Find where the given text appears and provide that cell's center as [X, Y] coordinate. 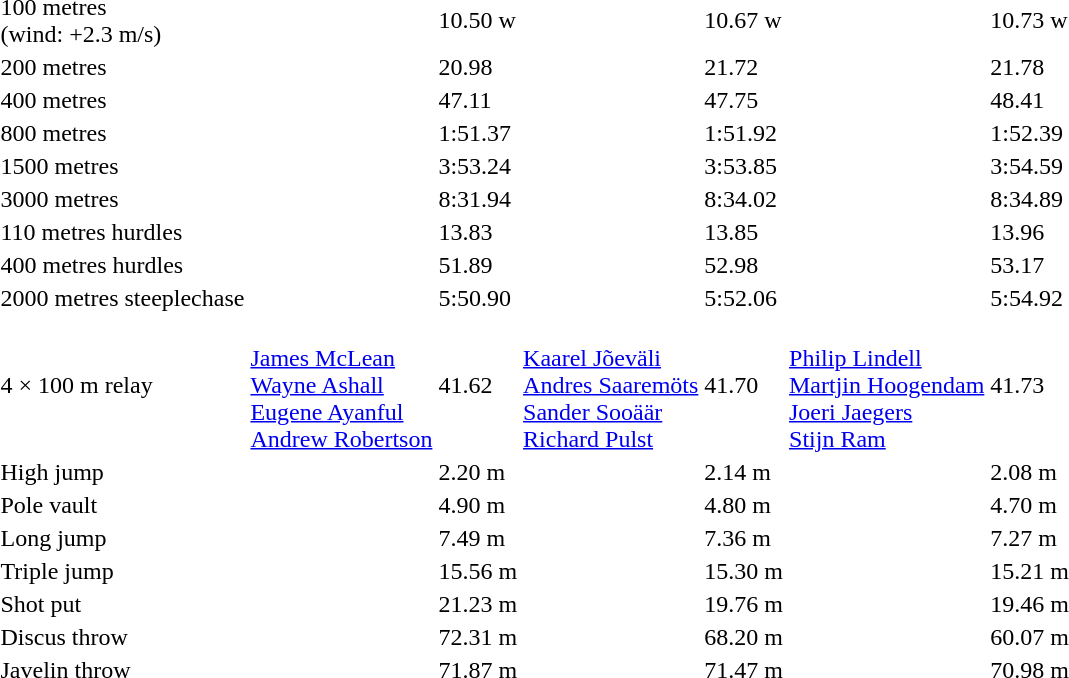
3:53.85 [744, 166]
3:53.24 [478, 166]
1:51.92 [744, 133]
4.90 m [478, 505]
47.75 [744, 100]
72.31 m [478, 637]
Kaarel JõeväliAndres SaaremötsSander SooäärRichard Pulst [611, 385]
41.70 [744, 385]
5:50.90 [478, 298]
8:34.02 [744, 199]
2.14 m [744, 472]
1:51.37 [478, 133]
52.98 [744, 265]
4.80 m [744, 505]
47.11 [478, 100]
7.36 m [744, 538]
13.83 [478, 232]
5:52.06 [744, 298]
15.30 m [744, 571]
21.72 [744, 67]
13.85 [744, 232]
8:31.94 [478, 199]
15.56 m [478, 571]
41.62 [478, 385]
20.98 [478, 67]
51.89 [478, 265]
19.76 m [744, 604]
21.23 m [478, 604]
Philip LindellMartjin HoogendamJoeri JaegersStijn Ram [887, 385]
James McLeanWayne AshallEugene AyanfulAndrew Robertson [342, 385]
68.20 m [744, 637]
2.20 m [478, 472]
7.49 m [478, 538]
